Extract the [x, y] coordinate from the center of the cell holding the provided text.  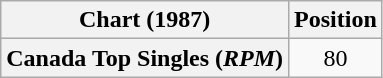
Canada Top Singles (RPM) [145, 58]
80 [336, 58]
Chart (1987) [145, 20]
Position [336, 20]
